Locate the cell with the specified text and output its [X, Y] center coordinate. 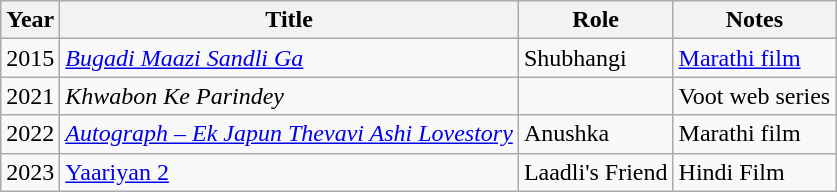
Notes [754, 20]
Shubhangi [596, 58]
2023 [30, 172]
Yaariyan 2 [290, 172]
Role [596, 20]
Voot web series [754, 96]
2022 [30, 134]
Anushka [596, 134]
Title [290, 20]
Laadli's Friend [596, 172]
2015 [30, 58]
Autograph – Ek Japun Thevavi Ashi Lovestory [290, 134]
Bugadi Maazi Sandli Ga [290, 58]
Year [30, 20]
2021 [30, 96]
Khwabon Ke Parindey [290, 96]
Hindi Film [754, 172]
